Scan for the cell matching the given text and deliver its [X, Y] coordinate at center. 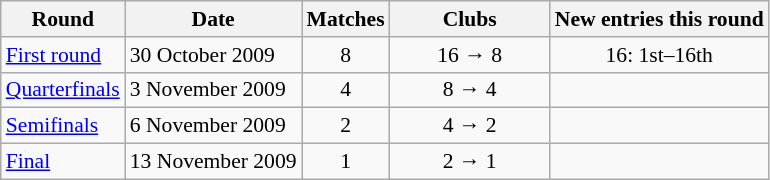
Matches [346, 19]
First round [63, 55]
2 → 1 [470, 162]
4 → 2 [470, 126]
Date [214, 19]
Final [63, 162]
30 October 2009 [214, 55]
6 November 2009 [214, 126]
16: 1st–16th [660, 55]
16 → 8 [470, 55]
Quarterfinals [63, 90]
Round [63, 19]
3 November 2009 [214, 90]
4 [346, 90]
1 [346, 162]
2 [346, 126]
13 November 2009 [214, 162]
Semifinals [63, 126]
8 → 4 [470, 90]
Clubs [470, 19]
8 [346, 55]
New entries this round [660, 19]
